Find where the given text appears and provide that cell's center as (X, Y) coordinate. 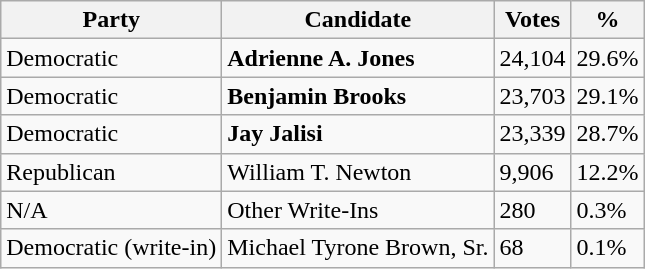
Benjamin Brooks (358, 96)
0.3% (608, 210)
0.1% (608, 248)
N/A (112, 210)
28.7% (608, 134)
Party (112, 20)
68 (532, 248)
280 (532, 210)
Republican (112, 172)
Other Write-Ins (358, 210)
Jay Jalisi (358, 134)
Votes (532, 20)
Michael Tyrone Brown, Sr. (358, 248)
12.2% (608, 172)
Candidate (358, 20)
William T. Newton (358, 172)
% (608, 20)
29.6% (608, 58)
Democratic (write-in) (112, 248)
23,339 (532, 134)
23,703 (532, 96)
24,104 (532, 58)
29.1% (608, 96)
9,906 (532, 172)
Adrienne A. Jones (358, 58)
